Locate the cell with the specified text and output its (x, y) center coordinate. 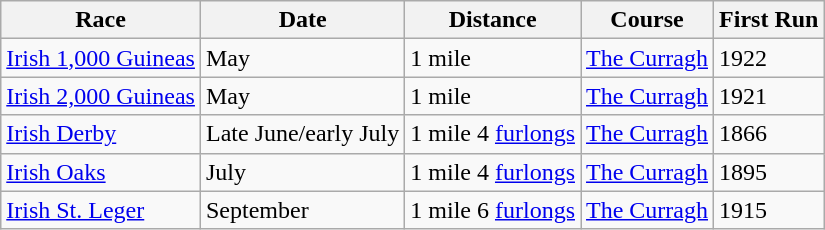
Irish St. Leger (101, 210)
Date (302, 20)
Irish Derby (101, 134)
First Run (769, 20)
Late June/early July (302, 134)
1921 (769, 96)
Distance (493, 20)
1 mile 6 furlongs (493, 210)
1915 (769, 210)
Irish Oaks (101, 172)
Race (101, 20)
July (302, 172)
1895 (769, 172)
Course (646, 20)
Irish 1,000 Guineas (101, 58)
September (302, 210)
1922 (769, 58)
Irish 2,000 Guineas (101, 96)
1866 (769, 134)
